From the cell containing the given text, extract its center point as [X, Y] coordinate. 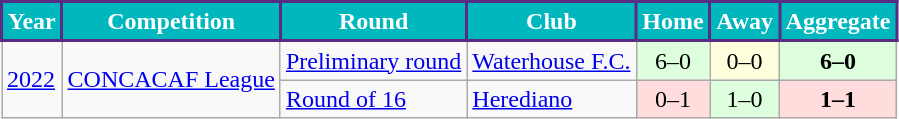
Waterhouse F.C. [552, 60]
Round of 16 [373, 99]
1–1 [838, 99]
Away [744, 22]
Club [552, 22]
0–0 [744, 60]
2022 [32, 80]
Round [373, 22]
Preliminary round [373, 60]
CONCACAF League [171, 80]
Year [32, 22]
Herediano [552, 99]
Home [673, 22]
Aggregate [838, 22]
1–0 [744, 99]
0–1 [673, 99]
Competition [171, 22]
